Extract the [X, Y] coordinate from the center of the cell holding the provided text.  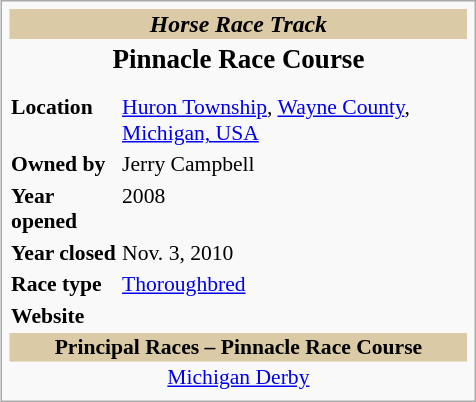
Website [64, 316]
Thoroughbred [294, 285]
Michigan Derby [239, 378]
Huron Township, Wayne County, Michigan, USA [294, 121]
Race type [64, 285]
Owned by [64, 165]
Pinnacle Race Course [239, 59]
Principal Races – Pinnacle Race Course [239, 348]
Year closed [64, 253]
Location [64, 121]
2008 [294, 209]
Horse Race Track [239, 24]
Nov. 3, 2010 [294, 253]
Year opened [64, 209]
Jerry Campbell [294, 165]
